Provide the (X, Y) coordinate of the cell's center where the given text is located.  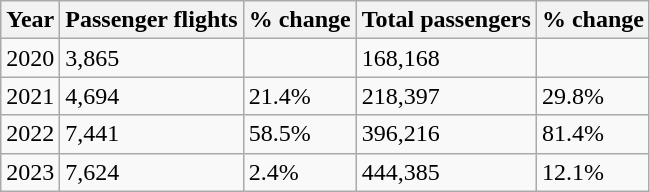
58.5% (300, 134)
3,865 (152, 58)
81.4% (592, 134)
444,385 (446, 172)
Year (30, 20)
Total passengers (446, 20)
2021 (30, 96)
Passenger flights (152, 20)
218,397 (446, 96)
21.4% (300, 96)
2022 (30, 134)
2020 (30, 58)
4,694 (152, 96)
168,168 (446, 58)
29.8% (592, 96)
2023 (30, 172)
7,624 (152, 172)
2.4% (300, 172)
12.1% (592, 172)
7,441 (152, 134)
396,216 (446, 134)
